Return (x, y) of the center of cell containing provided text 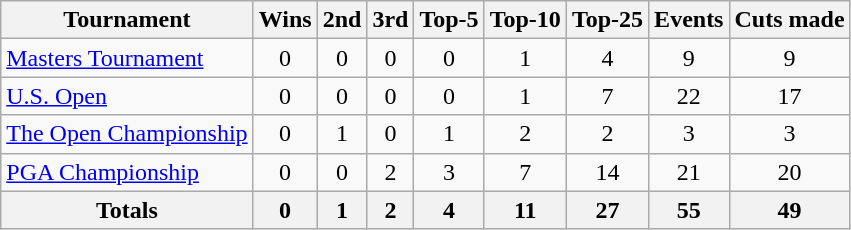
The Open Championship (127, 134)
11 (525, 210)
Masters Tournament (127, 58)
27 (607, 210)
2nd (342, 20)
Top-10 (525, 20)
49 (790, 210)
Events (689, 20)
17 (790, 96)
55 (689, 210)
Cuts made (790, 20)
Top-25 (607, 20)
U.S. Open (127, 96)
21 (689, 172)
20 (790, 172)
Tournament (127, 20)
Wins (285, 20)
Top-5 (449, 20)
22 (689, 96)
14 (607, 172)
3rd (390, 20)
Totals (127, 210)
PGA Championship (127, 172)
